Pinpoint the cell where the given text exists, returning its [X, Y] midpoint coordinate. 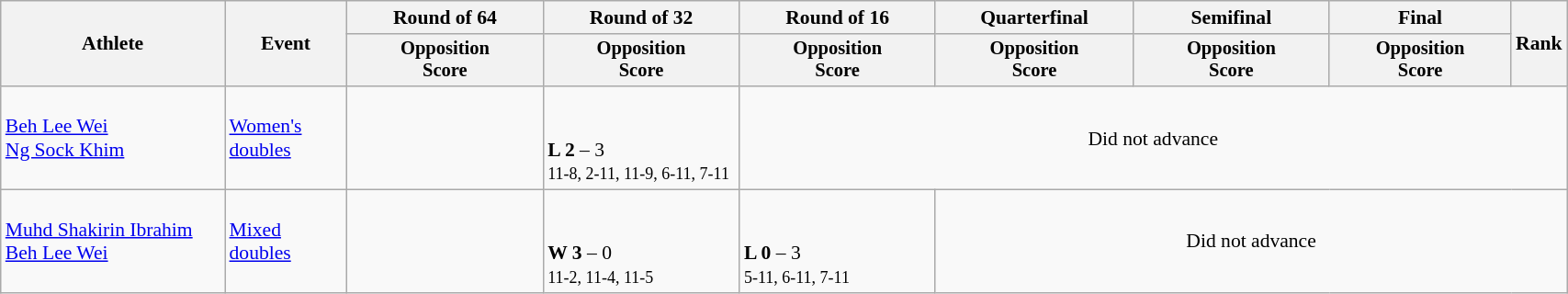
L 2 – 311-8, 2-11, 11-9, 6-11, 7-11 [641, 138]
Semifinal [1232, 17]
Final [1420, 17]
Round of 32 [641, 17]
L 0 – 35-11, 6-11, 7-11 [838, 242]
Rank [1540, 44]
Round of 64 [446, 17]
Quarterfinal [1034, 17]
Muhd Shakirin IbrahimBeh Lee Wei [113, 242]
Women's doubles [285, 138]
Event [285, 44]
Round of 16 [838, 17]
Athlete [113, 44]
Mixed doubles [285, 242]
Beh Lee WeiNg Sock Khim [113, 138]
W 3 – 011-2, 11-4, 11-5 [641, 242]
